Return (X, Y) of the center of cell containing provided text 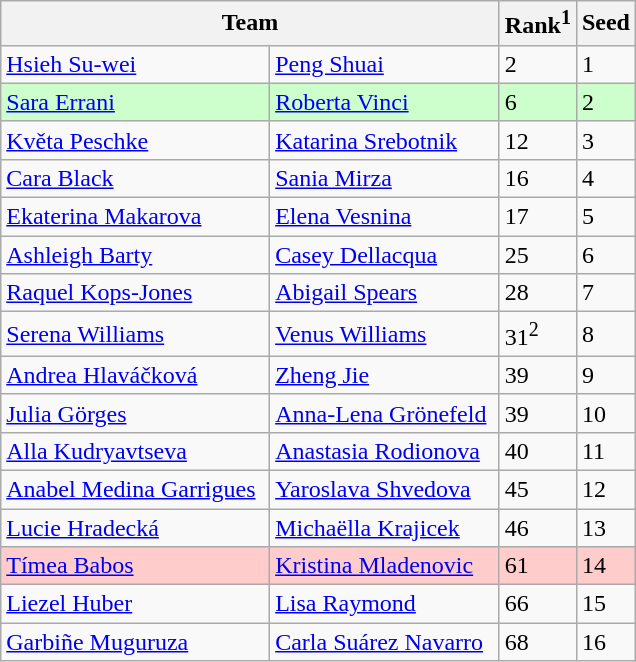
Cara Black (136, 178)
Venus Williams (385, 334)
11 (606, 451)
25 (538, 255)
15 (606, 604)
61 (538, 566)
17 (538, 217)
Lisa Raymond (385, 604)
Anabel Medina Garrigues (136, 489)
Květa Peschke (136, 140)
Lucie Hradecká (136, 528)
Peng Shuai (385, 64)
Kristina Mladenovic (385, 566)
Ashleigh Barty (136, 255)
5 (606, 217)
Michaëlla Krajicek (385, 528)
4 (606, 178)
Team (250, 24)
Tímea Babos (136, 566)
40 (538, 451)
Casey Dellacqua (385, 255)
Sania Mirza (385, 178)
1 (606, 64)
Sara Errani (136, 102)
68 (538, 642)
Alla Kudryavtseva (136, 451)
66 (538, 604)
Garbiñe Muguruza (136, 642)
Anastasia Rodionova (385, 451)
Seed (606, 24)
Julia Görges (136, 413)
Yaroslava Shvedova (385, 489)
Liezel Huber (136, 604)
Abigail Spears (385, 293)
46 (538, 528)
Carla Suárez Navarro (385, 642)
Katarina Srebotnik (385, 140)
Anna-Lena Grönefeld (385, 413)
14 (606, 566)
28 (538, 293)
312 (538, 334)
10 (606, 413)
Elena Vesnina (385, 217)
8 (606, 334)
Andrea Hlaváčková (136, 375)
Rank1 (538, 24)
13 (606, 528)
Ekaterina Makarova (136, 217)
Roberta Vinci (385, 102)
45 (538, 489)
7 (606, 293)
Serena Williams (136, 334)
3 (606, 140)
Zheng Jie (385, 375)
Raquel Kops-Jones (136, 293)
Hsieh Su-wei (136, 64)
9 (606, 375)
